Provide the (x, y) coordinate of the cell's center where the given text is located.  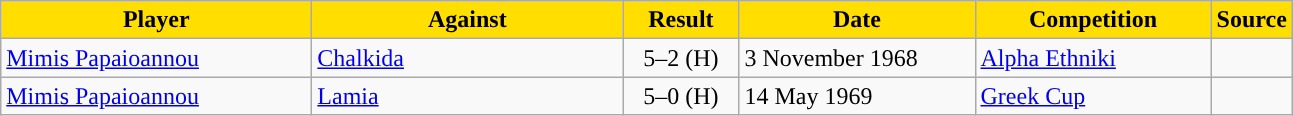
Lamia (468, 96)
Greek Cup (1093, 96)
Date (857, 20)
Player (156, 20)
Source (1252, 20)
Against (468, 20)
Alpha Ethniki (1093, 58)
14 May 1969 (857, 96)
Competition (1093, 20)
Chalkida (468, 58)
5–0 (H) (681, 96)
5–2 (H) (681, 58)
Result (681, 20)
3 November 1968 (857, 58)
